Output the (x, y) coordinate of the center of the cell containing the given text.  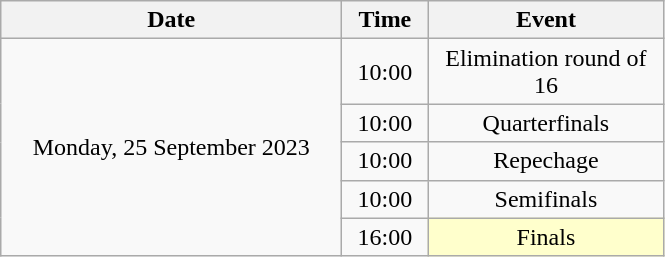
Elimination round of 16 (546, 72)
Event (546, 20)
Monday, 25 September 2023 (172, 148)
Quarterfinals (546, 123)
Time (385, 20)
16:00 (385, 237)
Semifinals (546, 199)
Repechage (546, 161)
Date (172, 20)
Finals (546, 237)
